From the cell containing the given text, extract its center point as [x, y] coordinate. 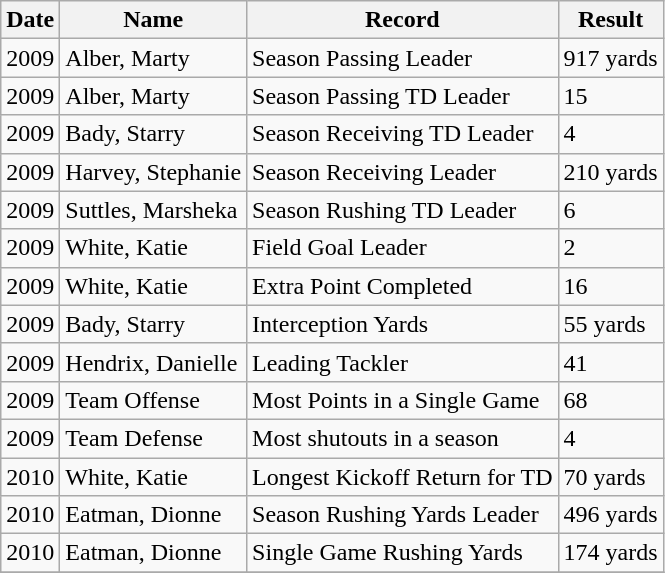
Leading Tackler [402, 362]
Season Passing Leader [402, 58]
16 [610, 286]
Date [30, 20]
55 yards [610, 324]
Harvey, Stephanie [154, 172]
Extra Point Completed [402, 286]
210 yards [610, 172]
Season Receiving TD Leader [402, 134]
917 yards [610, 58]
Interception Yards [402, 324]
41 [610, 362]
Season Passing TD Leader [402, 96]
Longest Kickoff Return for TD [402, 477]
Single Game Rushing Yards [402, 553]
174 yards [610, 553]
Suttles, Marsheka [154, 210]
Season Receiving Leader [402, 172]
Result [610, 20]
Season Rushing Yards Leader [402, 515]
6 [610, 210]
Team Offense [154, 400]
15 [610, 96]
Most shutouts in a season [402, 438]
Most Points in a Single Game [402, 400]
Hendrix, Danielle [154, 362]
Team Defense [154, 438]
496 yards [610, 515]
68 [610, 400]
Field Goal Leader [402, 248]
2 [610, 248]
Name [154, 20]
70 yards [610, 477]
Season Rushing TD Leader [402, 210]
Record [402, 20]
